Detect which cell encompasses the target text, then output its (X, Y) center coordinate. 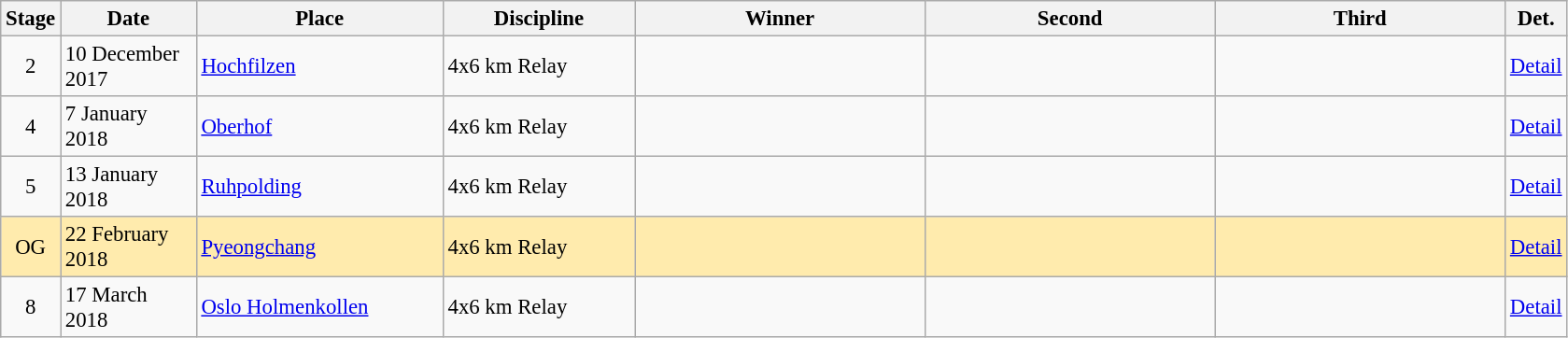
8 (31, 308)
Pyeongchang (319, 246)
7 January 2018 (128, 127)
Second (1070, 19)
Stage (31, 19)
Hochfilzen (319, 67)
2 (31, 67)
13 January 2018 (128, 187)
Third (1360, 19)
Oslo Holmenkollen (319, 308)
17 March 2018 (128, 308)
Place (319, 19)
10 December 2017 (128, 67)
Det. (1536, 19)
Oberhof (319, 127)
4 (31, 127)
OG (31, 246)
Discipline (539, 19)
Ruhpolding (319, 187)
5 (31, 187)
Date (128, 19)
Winner (781, 19)
22 February 2018 (128, 246)
